Return the (x, y) coordinate for the center point of the cell that contains the specified text.  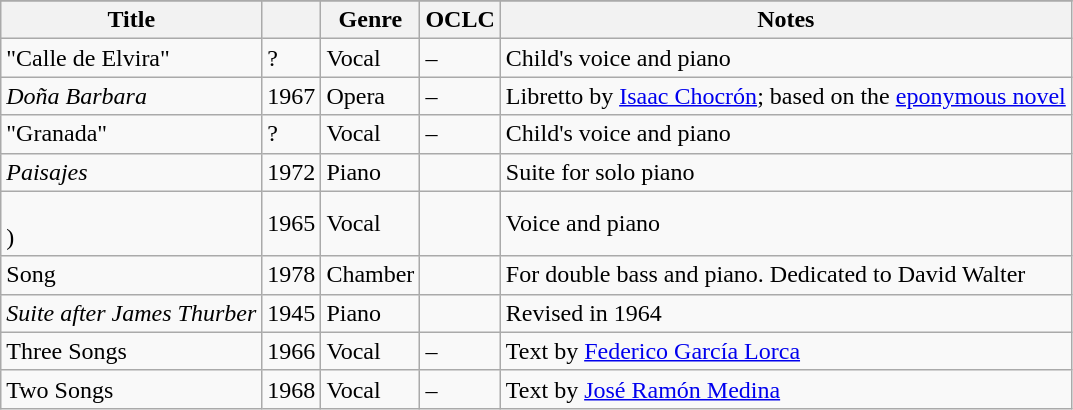
Three Songs (132, 351)
OCLC (460, 20)
Opera (370, 96)
1966 (292, 351)
Song (132, 275)
Notes (786, 20)
Revised in 1964 (786, 313)
1968 (292, 389)
Chamber (370, 275)
Text by José Ramón Medina (786, 389)
1972 (292, 172)
Doña Barbara (132, 96)
Voice and piano (786, 224)
Suite for solo piano (786, 172)
For double bass and piano. Dedicated to David Walter (786, 275)
Libretto by Isaac Chocrón; based on the eponymous novel (786, 96)
Two Songs (132, 389)
"Calle de Elvira" (132, 58)
1978 (292, 275)
1967 (292, 96)
1965 (292, 224)
1945 (292, 313)
Title (132, 20)
) (132, 224)
Suite after James Thurber (132, 313)
Text by Federico García Lorca (786, 351)
Paisajes (132, 172)
"Granada" (132, 134)
Genre (370, 20)
